Locate the cell with the specified text and output its (x, y) center coordinate. 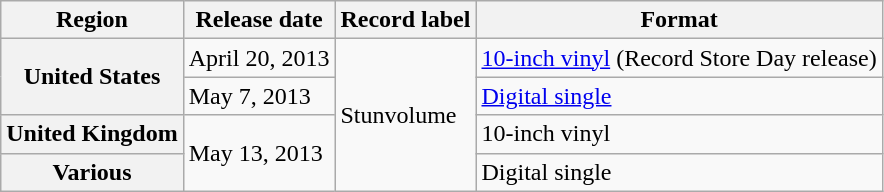
Format (679, 20)
United States (92, 77)
10-inch vinyl (679, 134)
Region (92, 20)
Stunvolume (406, 115)
April 20, 2013 (259, 58)
10-inch vinyl (Record Store Day release) (679, 58)
Various (92, 172)
May 7, 2013 (259, 96)
May 13, 2013 (259, 153)
United Kingdom (92, 134)
Release date (259, 20)
Record label (406, 20)
